Detect which cell encompasses the target text, then output its [X, Y] center coordinate. 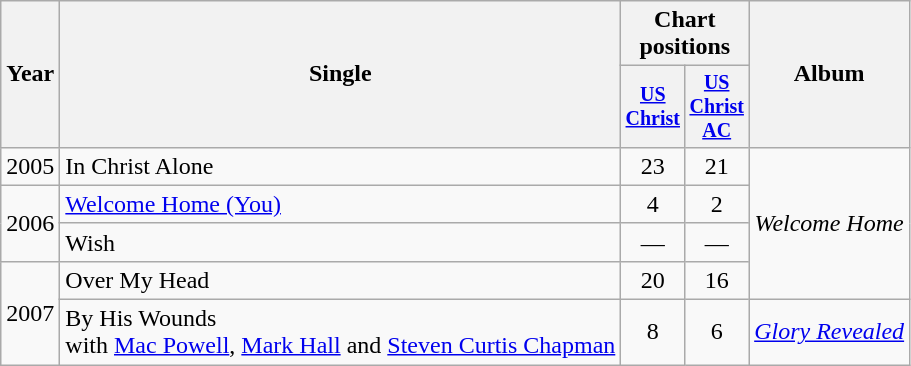
Wish [340, 242]
6 [717, 332]
21 [717, 166]
USChrist [653, 106]
2006 [30, 223]
Year [30, 74]
Over My Head [340, 280]
16 [717, 280]
By His Wounds with Mac Powell, Mark Hall and Steven Curtis Chapman [340, 332]
Welcome Home [830, 223]
In Christ Alone [340, 166]
8 [653, 332]
20 [653, 280]
4 [653, 204]
2 [717, 204]
Chart positions [685, 34]
Single [340, 74]
23 [653, 166]
USChrist AC [717, 106]
2005 [30, 166]
2007 [30, 312]
Album [830, 74]
Glory Revealed [830, 332]
Welcome Home (You) [340, 204]
